From the cell containing the given text, extract its center point as [X, Y] coordinate. 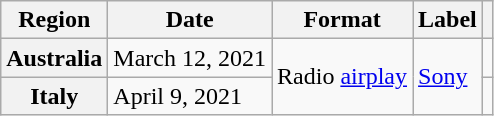
Label [448, 20]
March 12, 2021 [190, 58]
Format [342, 20]
Region [54, 20]
Italy [54, 96]
Australia [54, 58]
April 9, 2021 [190, 96]
Sony [448, 77]
Date [190, 20]
Radio airplay [342, 77]
